Find where the given text appears and provide that cell's center as [X, Y] coordinate. 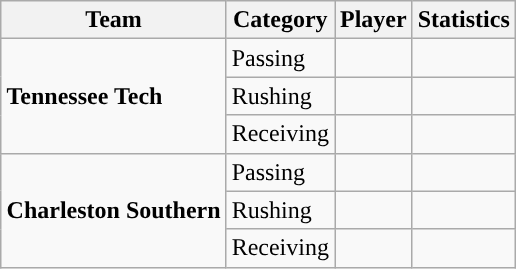
Player [373, 20]
Category [280, 20]
Charleston Southern [114, 210]
Statistics [464, 20]
Team [114, 20]
Tennessee Tech [114, 96]
